Determine the [X, Y] coordinate at the center of the cell enclosing the given text.  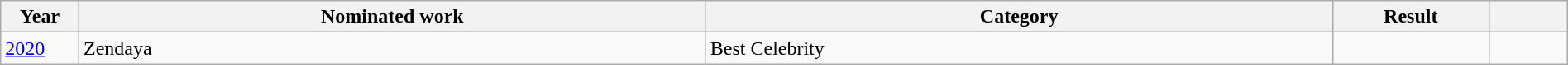
Result [1411, 17]
Category [1019, 17]
Year [40, 17]
Best Celebrity [1019, 48]
Zendaya [392, 48]
2020 [40, 48]
Nominated work [392, 17]
